Provide the [x, y] coordinate of the cell's center where the given text is located.  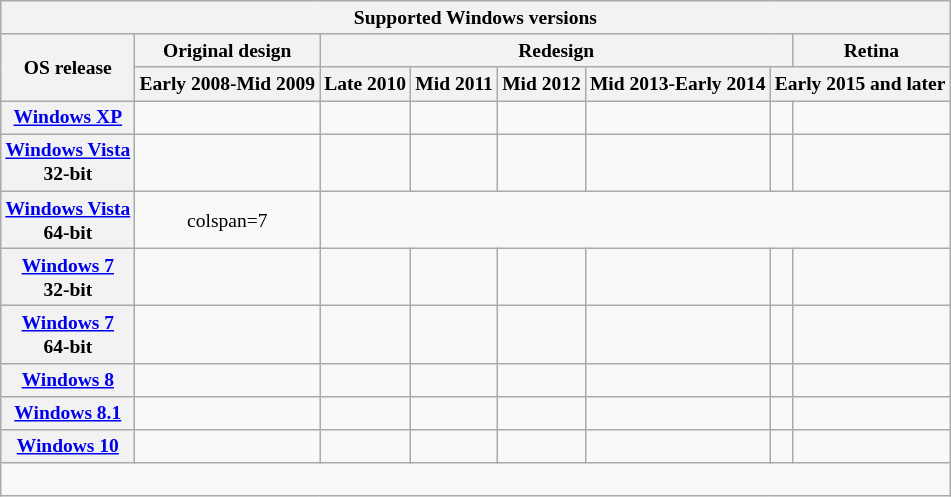
Original design [228, 50]
Mid 2012 [541, 84]
Windows XP [68, 118]
Windows 10 [68, 446]
colspan=7 [228, 220]
Windows 764-bit [68, 334]
Redesign [556, 50]
Mid 2013-Early 2014 [678, 84]
Windows 732-bit [68, 276]
Windows Vista64-bit [68, 220]
Windows 8.1 [68, 412]
OS release [68, 68]
Early 2008-Mid 2009 [228, 84]
Supported Windows versions [476, 18]
Retina [872, 50]
Windows Vista32-bit [68, 162]
Early 2015 and later [860, 84]
Windows 8 [68, 380]
Late 2010 [366, 84]
Mid 2011 [454, 84]
